Search for the cell housing the specified text and yield its (x, y) center coordinate. 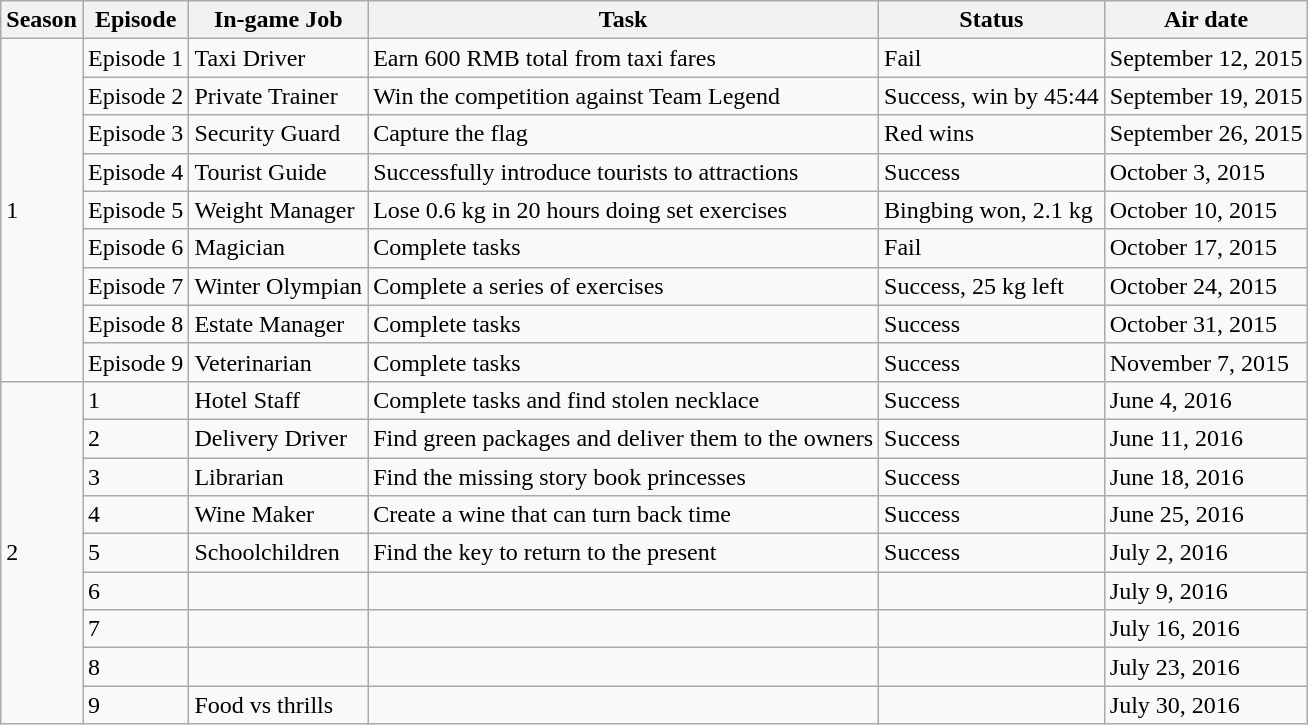
8 (135, 667)
5 (135, 553)
July 23, 2016 (1206, 667)
Veterinarian (278, 362)
Find the missing story book princesses (624, 477)
Tourist Guide (278, 172)
July 16, 2016 (1206, 629)
Episode 4 (135, 172)
September 26, 2015 (1206, 134)
September 12, 2015 (1206, 58)
In-game Job (278, 20)
Hotel Staff (278, 400)
October 24, 2015 (1206, 286)
Bingbing won, 2.1 kg (992, 210)
Capture the flag (624, 134)
June 25, 2016 (1206, 515)
Complete a series of exercises (624, 286)
Episode 9 (135, 362)
June 4, 2016 (1206, 400)
Win the competition against Team Legend (624, 96)
Delivery Driver (278, 438)
July 30, 2016 (1206, 705)
Task (624, 20)
Find the key to return to the present (624, 553)
Successfully introduce tourists to attractions (624, 172)
Episode (135, 20)
Success, win by 45:44 (992, 96)
October 3, 2015 (1206, 172)
June 18, 2016 (1206, 477)
6 (135, 591)
June 11, 2016 (1206, 438)
Librarian (278, 477)
7 (135, 629)
October 10, 2015 (1206, 210)
Earn 600 RMB total from taxi fares (624, 58)
Winter Olympian (278, 286)
Episode 1 (135, 58)
3 (135, 477)
Episode 5 (135, 210)
Schoolchildren (278, 553)
Estate Manager (278, 324)
Food vs thrills (278, 705)
October 31, 2015 (1206, 324)
October 17, 2015 (1206, 248)
Create a wine that can turn back time (624, 515)
Episode 2 (135, 96)
Success, 25 kg left (992, 286)
Episode 7 (135, 286)
November 7, 2015 (1206, 362)
Red wins (992, 134)
Weight Manager (278, 210)
Security Guard (278, 134)
Wine Maker (278, 515)
9 (135, 705)
Episode 3 (135, 134)
July 9, 2016 (1206, 591)
4 (135, 515)
Episode 8 (135, 324)
Lose 0.6 kg in 20 hours doing set exercises (624, 210)
Magician (278, 248)
Complete tasks and find stolen necklace (624, 400)
Find green packages and deliver them to the owners (624, 438)
Status (992, 20)
Season (42, 20)
Taxi Driver (278, 58)
Air date (1206, 20)
Episode 6 (135, 248)
July 2, 2016 (1206, 553)
September 19, 2015 (1206, 96)
Private Trainer (278, 96)
